From the cell containing the given text, extract its center point as [x, y] coordinate. 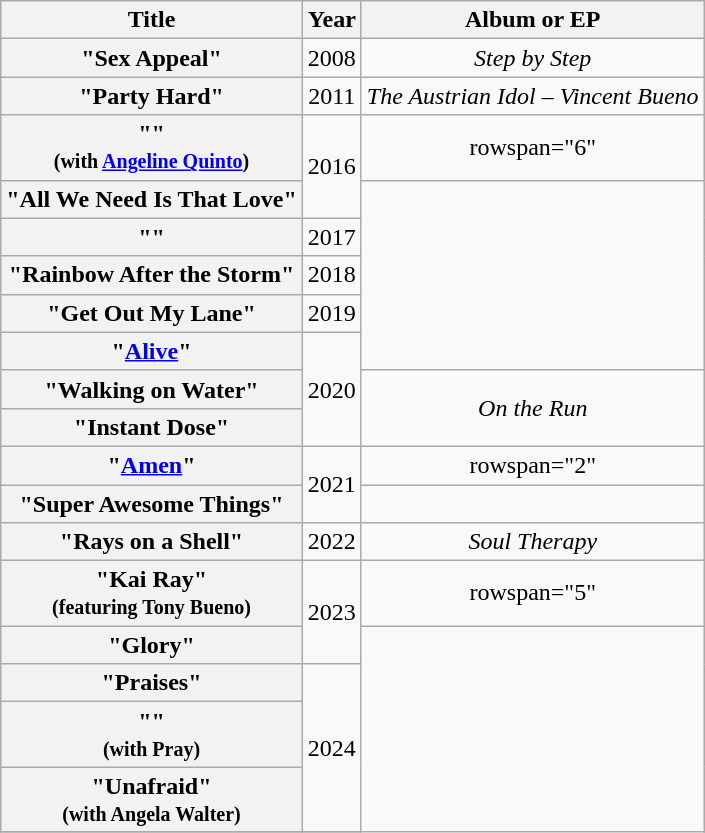
2017 [332, 237]
rowspan="6" [532, 148]
"Alive" [152, 351]
2019 [332, 313]
"Glory" [152, 645]
2018 [332, 275]
""(with Angeline Quinto) [152, 148]
"Unafraid"(with Angela Walter) [152, 800]
2016 [332, 166]
2021 [332, 484]
"Instant Dose" [152, 427]
2023 [332, 612]
"Walking on Water" [152, 389]
"Super Awesome Things" [152, 503]
Title [152, 20]
Soul Therapy [532, 542]
rowspan="2" [532, 465]
"Kai Ray"(featuring Tony Bueno) [152, 594]
2022 [332, 542]
"Amen" [152, 465]
Album or EP [532, 20]
"Sex Appeal" [152, 58]
"Get Out My Lane" [152, 313]
rowspan="5" [532, 594]
"Praises" [152, 683]
Year [332, 20]
"Rainbow After the Storm" [152, 275]
"" [152, 237]
""(with Pray) [152, 734]
2008 [332, 58]
Step by Step [532, 58]
"Rays on a Shell" [152, 542]
"Party Hard" [152, 96]
On the Run [532, 408]
The Austrian Idol – Vincent Bueno [532, 96]
2024 [332, 748]
2020 [332, 389]
2011 [332, 96]
"All We Need Is That Love" [152, 199]
